Output the (X, Y) coordinate of the center of the cell containing the given text.  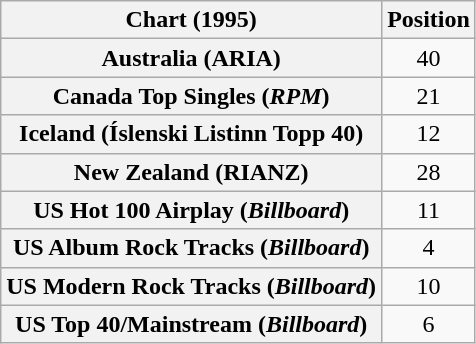
6 (429, 324)
11 (429, 210)
US Album Rock Tracks (Billboard) (192, 248)
4 (429, 248)
Position (429, 20)
21 (429, 96)
US Modern Rock Tracks (Billboard) (192, 286)
US Hot 100 Airplay (Billboard) (192, 210)
Iceland (Íslenski Listinn Topp 40) (192, 134)
10 (429, 286)
US Top 40/Mainstream (Billboard) (192, 324)
40 (429, 58)
Canada Top Singles (RPM) (192, 96)
Australia (ARIA) (192, 58)
Chart (1995) (192, 20)
New Zealand (RIANZ) (192, 172)
28 (429, 172)
12 (429, 134)
